Scan for the cell matching the given text and deliver its (X, Y) coordinate at center. 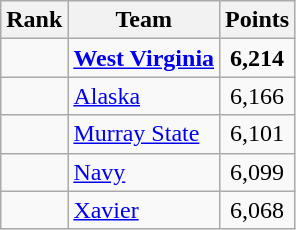
Points (258, 20)
Navy (144, 172)
6,214 (258, 58)
Alaska (144, 96)
6,101 (258, 134)
Murray State (144, 134)
Xavier (144, 210)
6,166 (258, 96)
Team (144, 20)
West Virginia (144, 58)
6,068 (258, 210)
6,099 (258, 172)
Rank (34, 20)
